Detect which cell encompasses the target text, then output its [x, y] center coordinate. 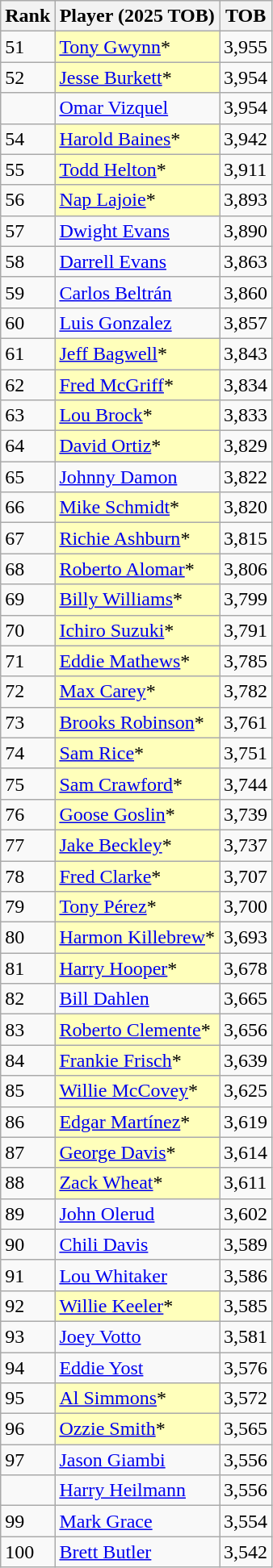
3,761 [246, 722]
96 [27, 1429]
3,822 [246, 477]
Richie Ashburn* [137, 538]
Bill Dahlen [137, 999]
Roberto Clemente* [137, 1030]
Brett Butler [137, 1552]
Harry Hooper* [137, 968]
3,737 [246, 845]
3,565 [246, 1429]
51 [27, 47]
92 [27, 1306]
3,857 [246, 323]
Mike Schmidt* [137, 508]
Johnny Damon [137, 477]
3,791 [246, 630]
59 [27, 292]
3,542 [246, 1552]
87 [27, 1152]
3,806 [246, 569]
83 [27, 1030]
79 [27, 907]
54 [27, 139]
68 [27, 569]
60 [27, 323]
61 [27, 353]
64 [27, 446]
3,893 [246, 200]
3,611 [246, 1183]
95 [27, 1399]
3,799 [246, 600]
3,911 [246, 169]
88 [27, 1183]
Billy Williams* [137, 600]
63 [27, 416]
Todd Helton* [137, 169]
82 [27, 999]
78 [27, 876]
66 [27, 508]
3,815 [246, 538]
3,576 [246, 1368]
Lou Whitaker [137, 1275]
57 [27, 231]
Lou Brock* [137, 416]
84 [27, 1060]
Jason Giambi [137, 1460]
75 [27, 784]
3,890 [246, 231]
3,739 [246, 814]
3,707 [246, 876]
Dwight Evans [137, 231]
Goose Goslin* [137, 814]
65 [27, 477]
Al Simmons* [137, 1399]
Omar Vizquel [137, 108]
Willie Keeler* [137, 1306]
3,942 [246, 139]
3,589 [246, 1244]
76 [27, 814]
Nap Lajoie* [137, 200]
93 [27, 1336]
Tony Gwynn* [137, 47]
86 [27, 1122]
Willie McCovey* [137, 1091]
3,625 [246, 1091]
3,833 [246, 416]
99 [27, 1521]
67 [27, 538]
3,843 [246, 353]
74 [27, 753]
Luis Gonzalez [137, 323]
3,829 [246, 446]
97 [27, 1460]
3,820 [246, 508]
Eddie Yost [137, 1368]
69 [27, 600]
3,782 [246, 692]
62 [27, 385]
80 [27, 938]
Sam Crawford* [137, 784]
3,602 [246, 1214]
Darrell Evans [137, 261]
91 [27, 1275]
Sam Rice* [137, 753]
David Ortiz* [137, 446]
Max Carey* [137, 692]
3,614 [246, 1152]
George Davis* [137, 1152]
3,751 [246, 753]
Jeff Bagwell* [137, 353]
3,581 [246, 1336]
100 [27, 1552]
3,665 [246, 999]
3,586 [246, 1275]
Frankie Frisch* [137, 1060]
Harold Baines* [137, 139]
Jake Beckley* [137, 845]
85 [27, 1091]
Jesse Burkett* [137, 77]
73 [27, 722]
Fred Clarke* [137, 876]
81 [27, 968]
3,619 [246, 1122]
77 [27, 845]
Rank [27, 16]
94 [27, 1368]
89 [27, 1214]
3,656 [246, 1030]
Harmon Killebrew* [137, 938]
72 [27, 692]
John Olerud [137, 1214]
Mark Grace [137, 1521]
Ichiro Suzuki* [137, 630]
Tony Pérez* [137, 907]
52 [27, 77]
3,554 [246, 1521]
Player (2025 TOB) [137, 16]
Fred McGriff* [137, 385]
3,860 [246, 292]
Eddie Mathews* [137, 661]
Edgar Martínez* [137, 1122]
Roberto Alomar* [137, 569]
Harry Heilmann [137, 1491]
3,572 [246, 1399]
70 [27, 630]
90 [27, 1244]
3,585 [246, 1306]
58 [27, 261]
3,785 [246, 661]
3,863 [246, 261]
56 [27, 200]
Brooks Robinson* [137, 722]
Zack Wheat* [137, 1183]
Ozzie Smith* [137, 1429]
55 [27, 169]
3,678 [246, 968]
TOB [246, 16]
3,834 [246, 385]
3,955 [246, 47]
Chili Davis [137, 1244]
Joey Votto [137, 1336]
3,744 [246, 784]
3,639 [246, 1060]
Carlos Beltrán [137, 292]
71 [27, 661]
3,700 [246, 907]
3,693 [246, 938]
